Detect which cell encompasses the target text, then output its [X, Y] center coordinate. 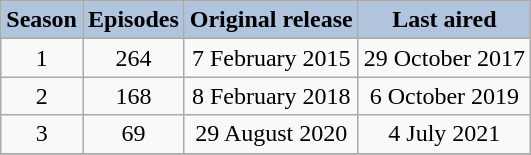
7 February 2015 [271, 58]
Season [42, 20]
4 July 2021 [444, 134]
29 August 2020 [271, 134]
6 October 2019 [444, 96]
29 October 2017 [444, 58]
Episodes [133, 20]
3 [42, 134]
69 [133, 134]
Original release [271, 20]
2 [42, 96]
264 [133, 58]
1 [42, 58]
8 February 2018 [271, 96]
Last aired [444, 20]
168 [133, 96]
